Scan for the cell matching the given text and deliver its [x, y] coordinate at center. 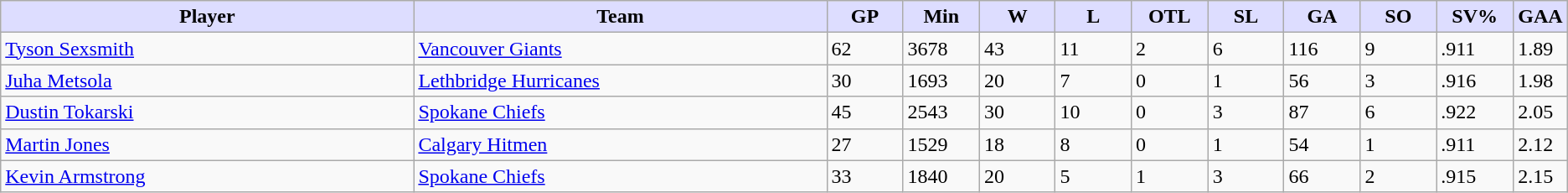
1529 [941, 144]
62 [864, 49]
.916 [1475, 81]
66 [1322, 176]
Min [941, 17]
Dustin Tokarski [208, 112]
18 [1018, 144]
SL [1246, 17]
Kevin Armstrong [208, 176]
5 [1093, 176]
56 [1322, 81]
45 [864, 112]
Lethbridge Hurricanes [620, 81]
2.05 [1541, 112]
Team [620, 17]
1.89 [1541, 49]
11 [1093, 49]
Martin Jones [208, 144]
2.12 [1541, 144]
.915 [1475, 176]
54 [1322, 144]
SV% [1475, 17]
.922 [1475, 112]
GP [864, 17]
7 [1093, 81]
10 [1093, 112]
43 [1018, 49]
1840 [941, 176]
2.15 [1541, 176]
Juha Metsola [208, 81]
Tyson Sexsmith [208, 49]
33 [864, 176]
116 [1322, 49]
1.98 [1541, 81]
27 [864, 144]
SO [1399, 17]
GA [1322, 17]
W [1018, 17]
9 [1399, 49]
8 [1093, 144]
2543 [941, 112]
1693 [941, 81]
GAA [1541, 17]
3678 [941, 49]
OTL [1169, 17]
Vancouver Giants [620, 49]
Player [208, 17]
Calgary Hitmen [620, 144]
87 [1322, 112]
L [1093, 17]
